Output the (x, y) coordinate of the center of the cell containing the given text.  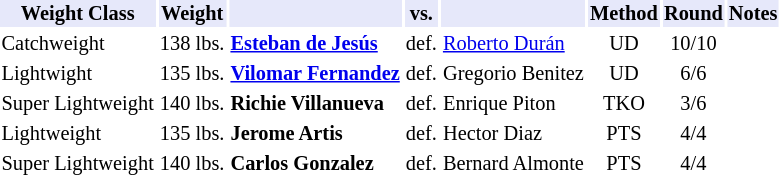
Richie Villanueva (315, 104)
Enrique Piton (513, 104)
Hector Diaz (513, 134)
TKO (624, 104)
Catchweight (78, 44)
Round (693, 14)
Gregorio Benitez (513, 74)
Lightweight (78, 134)
PTS (624, 134)
138 lbs. (192, 44)
Vilomar Fernandez (315, 74)
Weight (192, 14)
vs. (421, 14)
Roberto Durán (513, 44)
Super Lightweight (78, 104)
10/10 (693, 44)
Notes (753, 14)
6/6 (693, 74)
Method (624, 14)
Lightwight (78, 74)
4/4 (693, 134)
Weight Class (78, 14)
3/6 (693, 104)
140 lbs. (192, 104)
Esteban de Jesús (315, 44)
Jerome Artis (315, 134)
